Identify which cell holds the provided text, then report its [x, y] central coordinate. 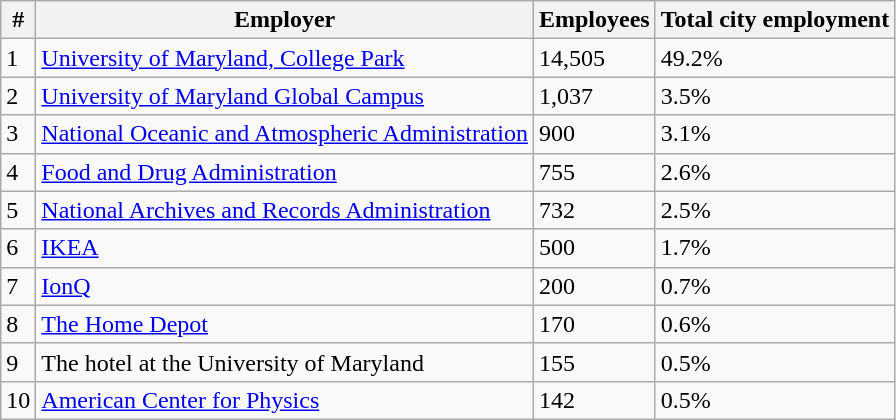
IKEA [285, 248]
8 [18, 324]
1,037 [594, 96]
7 [18, 286]
6 [18, 248]
American Center for Physics [285, 400]
732 [594, 210]
3.5% [774, 96]
Total city employment [774, 20]
49.2% [774, 58]
IonQ [285, 286]
Employer [285, 20]
1.7% [774, 248]
The hotel at the University of Maryland [285, 362]
National Archives and Records Administration [285, 210]
3 [18, 134]
National Oceanic and Atmospheric Administration [285, 134]
755 [594, 172]
University of Maryland Global Campus [285, 96]
Employees [594, 20]
200 [594, 286]
Food and Drug Administration [285, 172]
500 [594, 248]
1 [18, 58]
900 [594, 134]
155 [594, 362]
4 [18, 172]
# [18, 20]
142 [594, 400]
5 [18, 210]
9 [18, 362]
2.5% [774, 210]
170 [594, 324]
0.6% [774, 324]
14,505 [594, 58]
2.6% [774, 172]
University of Maryland, College Park [285, 58]
10 [18, 400]
The Home Depot [285, 324]
0.7% [774, 286]
3.1% [774, 134]
2 [18, 96]
